Scan for the cell matching the given text and deliver its [X, Y] coordinate at center. 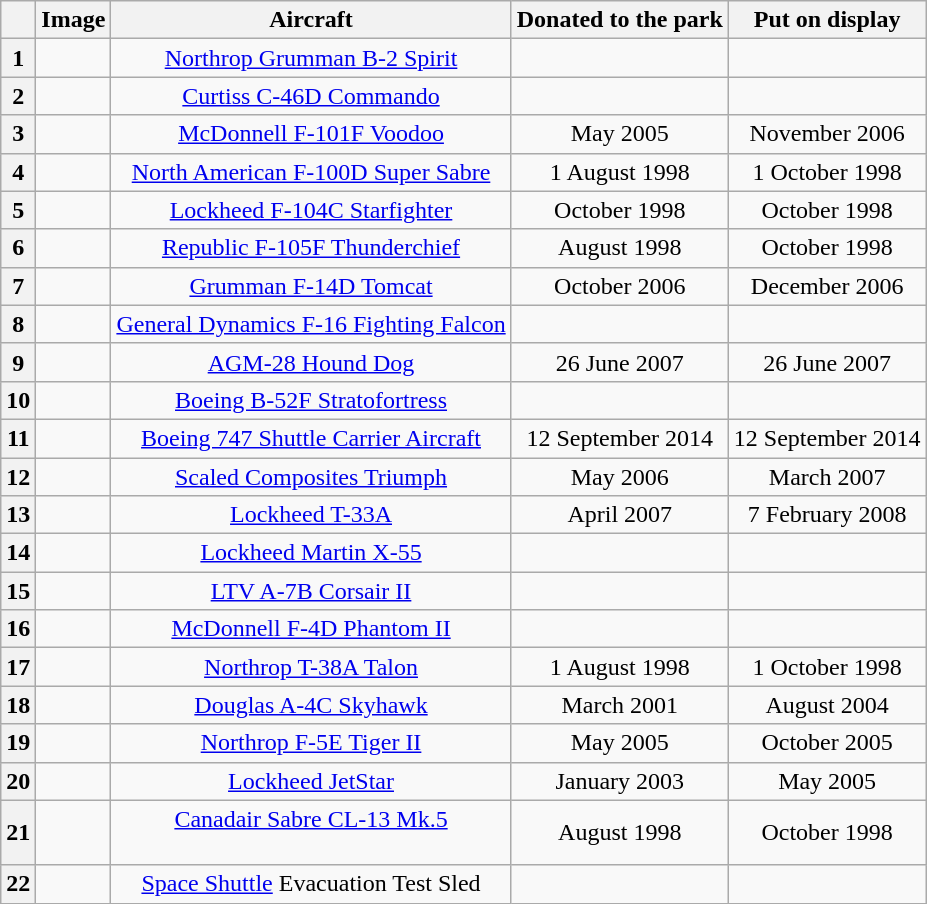
August 2004 [827, 705]
Lockheed JetStar [311, 781]
Republic F-105F Thunderchief [311, 248]
McDonnell F-4D Phantom II [311, 629]
November 2006 [827, 134]
Northrop Grumman B-2 Spirit [311, 58]
20 [18, 781]
North American F-100D Super Sabre [311, 172]
October 2005 [827, 743]
Grumman F-14D Tomcat [311, 286]
Douglas A-4C Skyhawk [311, 705]
March 2001 [620, 705]
Curtiss C-46D Commando [311, 96]
19 [18, 743]
March 2007 [827, 477]
2 [18, 96]
December 2006 [827, 286]
April 2007 [620, 515]
LTV A-7B Corsair II [311, 591]
AGM-28 Hound Dog [311, 362]
Boeing B-52F Stratofortress [311, 400]
Lockheed Martin X-55 [311, 553]
18 [18, 705]
6 [18, 248]
3 [18, 134]
Image [74, 20]
January 2003 [620, 781]
Northrop F-5E Tiger II [311, 743]
16 [18, 629]
May 2006 [620, 477]
8 [18, 324]
22 [18, 884]
Donated to the park [620, 20]
4 [18, 172]
Space Shuttle Evacuation Test Sled [311, 884]
Aircraft [311, 20]
Northrop T-38A Talon [311, 667]
McDonnell F-101F Voodoo [311, 134]
7 [18, 286]
15 [18, 591]
12 [18, 477]
5 [18, 210]
October 2006 [620, 286]
21 [18, 832]
Boeing 747 Shuttle Carrier Aircraft [311, 438]
7 February 2008 [827, 515]
17 [18, 667]
Put on display [827, 20]
9 [18, 362]
Lockheed F-104C Starfighter [311, 210]
10 [18, 400]
14 [18, 553]
Lockheed T-33A [311, 515]
General Dynamics F-16 Fighting Falcon [311, 324]
11 [18, 438]
1 [18, 58]
13 [18, 515]
Scaled Composites Triumph [311, 477]
Canadair Sabre CL-13 Mk.5 [311, 832]
